Output the [x, y] coordinate of the center of the cell containing the given text.  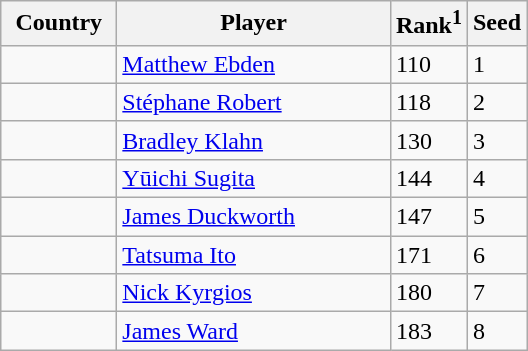
Country [59, 24]
Stéphane Robert [254, 102]
171 [428, 255]
5 [496, 217]
Yūichi Sugita [254, 178]
Bradley Klahn [254, 140]
110 [428, 64]
Tatsuma Ito [254, 255]
147 [428, 217]
3 [496, 140]
James Ward [254, 331]
6 [496, 255]
8 [496, 331]
Player [254, 24]
Matthew Ebden [254, 64]
4 [496, 178]
James Duckworth [254, 217]
118 [428, 102]
Rank1 [428, 24]
183 [428, 331]
1 [496, 64]
180 [428, 293]
7 [496, 293]
130 [428, 140]
Seed [496, 24]
Nick Kyrgios [254, 293]
144 [428, 178]
2 [496, 102]
